Find where the given text appears and provide that cell's center as [x, y] coordinate. 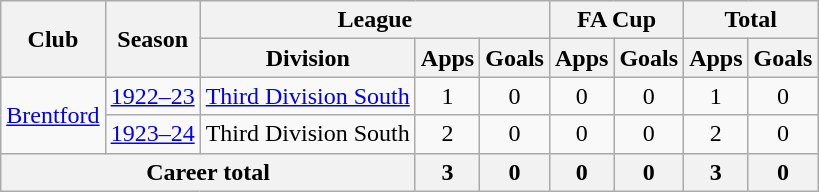
Total [751, 20]
FA Cup [616, 20]
Club [53, 39]
Division [308, 58]
1923–24 [152, 134]
League [374, 20]
1922–23 [152, 96]
Brentford [53, 115]
Career total [208, 172]
Season [152, 39]
